Capture the cell that displays the provided text and extract its [x, y] central coordinate. 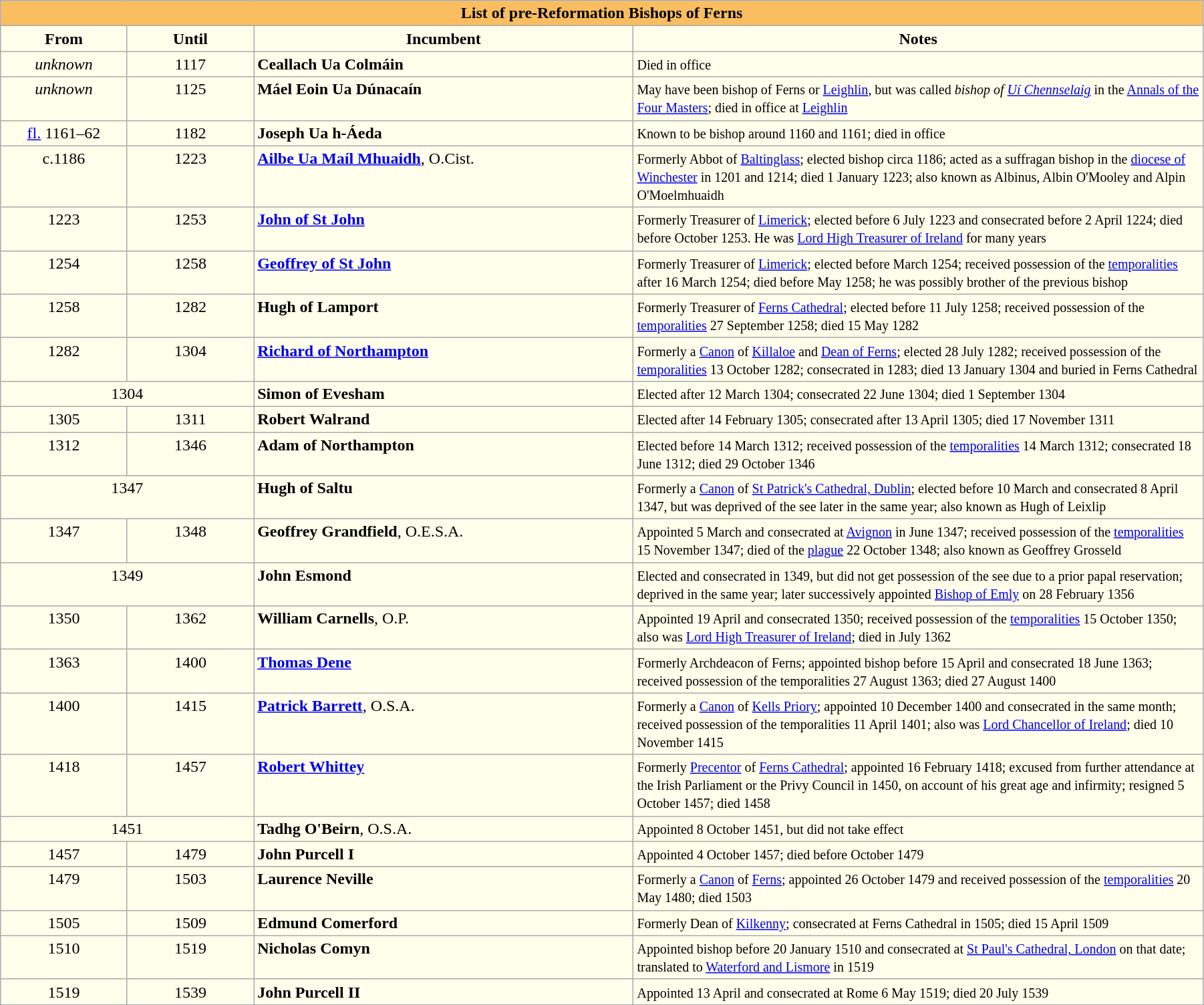
Appointed 8 October 1451, but did not take effect [918, 829]
1117 [190, 64]
1418 [64, 785]
Richard of Northampton [444, 360]
1348 [190, 541]
1305 [64, 419]
Ailbe Ua Maíl Mhuaidh, O.Cist. [444, 176]
Elected before 14 March 1312; received possession of the temporalities 14 March 1312; consecrated 18 June 1312; died 29 October 1346 [918, 453]
Hugh of Lamport [444, 315]
c.1186 [64, 176]
1505 [64, 923]
1350 [64, 628]
Nicholas Comyn [444, 957]
John Purcell I [444, 854]
Until [190, 39]
Thomas Dene [444, 671]
1254 [64, 273]
Tadhg O'Beirn, O.S.A. [444, 829]
Adam of Northampton [444, 453]
Appointed 13 April and consecrated at Rome 6 May 1519; died 20 July 1539 [918, 992]
Notes [918, 39]
1311 [190, 419]
Joseph Ua h-Áeda [444, 133]
1312 [64, 453]
1509 [190, 923]
1362 [190, 628]
1349 [127, 584]
1363 [64, 671]
John Esmond [444, 584]
Ceallach Ua Colmáin [444, 64]
Appointed bishop before 20 January 1510 and consecrated at St Paul's Cathedral, London on that date; translated to Waterford and Lismore in 1519 [918, 957]
1415 [190, 724]
1253 [190, 229]
Appointed 4 October 1457; died before October 1479 [918, 854]
Geoffrey Grandfield, O.E.S.A. [444, 541]
Máel Eoin Ua Dúnacaín [444, 99]
Elected after 14 February 1305; consecrated after 13 April 1305; died 17 November 1311 [918, 419]
Patrick Barrett, O.S.A. [444, 724]
Robert Whittey [444, 785]
Hugh of Saltu [444, 497]
1125 [190, 99]
Robert Walrand [444, 419]
William Carnells, O.P. [444, 628]
John of St John [444, 229]
Formerly Treasurer of Ferns Cathedral; elected before 11 July 1258; received possession of the temporalities 27 September 1258; died 15 May 1282 [918, 315]
1182 [190, 133]
1539 [190, 992]
John Purcell II [444, 992]
List of pre-Reformation Bishops of Ferns [602, 13]
Formerly a Canon of Ferns; appointed 26 October 1479 and received possession of the temporalities 20 May 1480; died 1503 [918, 889]
Known to be bishop around 1160 and 1161; died in office [918, 133]
Edmund Comerford [444, 923]
From [64, 39]
1346 [190, 453]
1451 [127, 829]
Laurence Neville [444, 889]
fl. 1161–62 [64, 133]
Incumbent [444, 39]
Died in office [918, 64]
Formerly Dean of Kilkenny; consecrated at Ferns Cathedral in 1505; died 15 April 1509 [918, 923]
Simon of Evesham [444, 394]
Geoffrey of St John [444, 273]
1510 [64, 957]
1503 [190, 889]
May have been bishop of Ferns or Leighlin, but was called bishop of Uí Chennselaig in the Annals of the Four Masters; died in office at Leighlin [918, 99]
Elected after 12 March 1304; consecrated 22 June 1304; died 1 September 1304 [918, 394]
